From the cell containing the given text, extract its center point as (X, Y) coordinate. 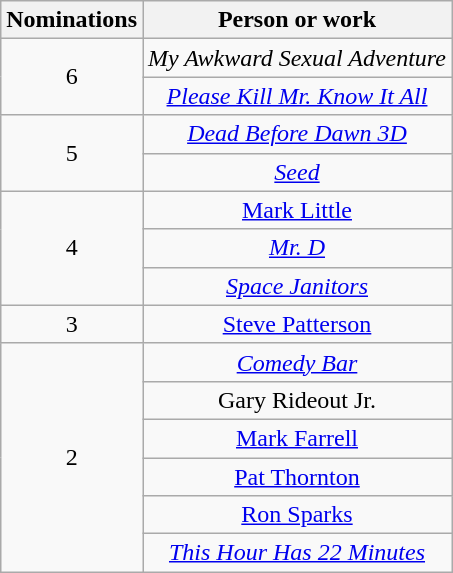
Pat Thornton (296, 477)
2 (72, 457)
4 (72, 248)
My Awkward Sexual Adventure (296, 58)
Mark Little (296, 210)
Mr. D (296, 248)
This Hour Has 22 Minutes (296, 553)
Gary Rideout Jr. (296, 400)
Comedy Bar (296, 362)
Please Kill Mr. Know It All (296, 96)
Nominations (72, 20)
Steve Patterson (296, 324)
Mark Farrell (296, 438)
3 (72, 324)
Space Janitors (296, 286)
Person or work (296, 20)
5 (72, 153)
Ron Sparks (296, 515)
Seed (296, 172)
Dead Before Dawn 3D (296, 134)
6 (72, 77)
